From the cell containing the given text, extract its center point as [X, Y] coordinate. 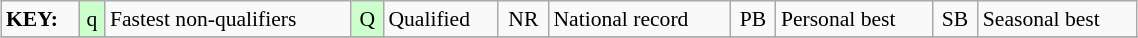
National record [639, 19]
Seasonal best [1058, 19]
SB [955, 19]
KEY: [40, 19]
Personal best [854, 19]
Q [367, 19]
Qualified [440, 19]
NR [523, 19]
q [92, 19]
PB [753, 19]
Fastest non-qualifiers [228, 19]
